Extract the (x, y) coordinate from the center of the cell holding the provided text.  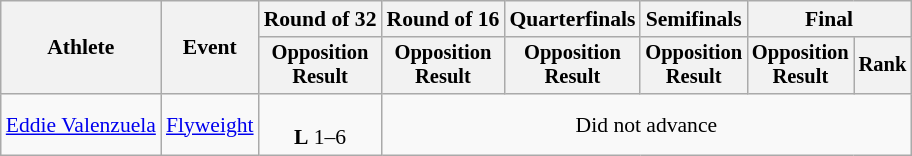
Rank (883, 66)
Final (829, 19)
Event (210, 48)
Eddie Valenzuela (81, 124)
Round of 16 (442, 19)
Flyweight (210, 124)
Quarterfinals (572, 19)
Did not advance (646, 124)
Round of 32 (320, 19)
Semifinals (694, 19)
Athlete (81, 48)
L 1–6 (320, 124)
